Return the (x, y) coordinate for the center point of the cell that contains the specified text.  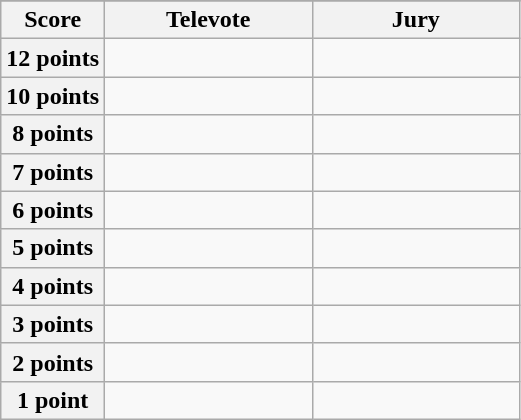
6 points (53, 210)
Jury (416, 20)
4 points (53, 286)
8 points (53, 134)
10 points (53, 96)
3 points (53, 324)
12 points (53, 58)
Televote (209, 20)
5 points (53, 248)
7 points (53, 172)
1 point (53, 400)
Score (53, 20)
2 points (53, 362)
